Search for the cell housing the specified text and yield its [x, y] center coordinate. 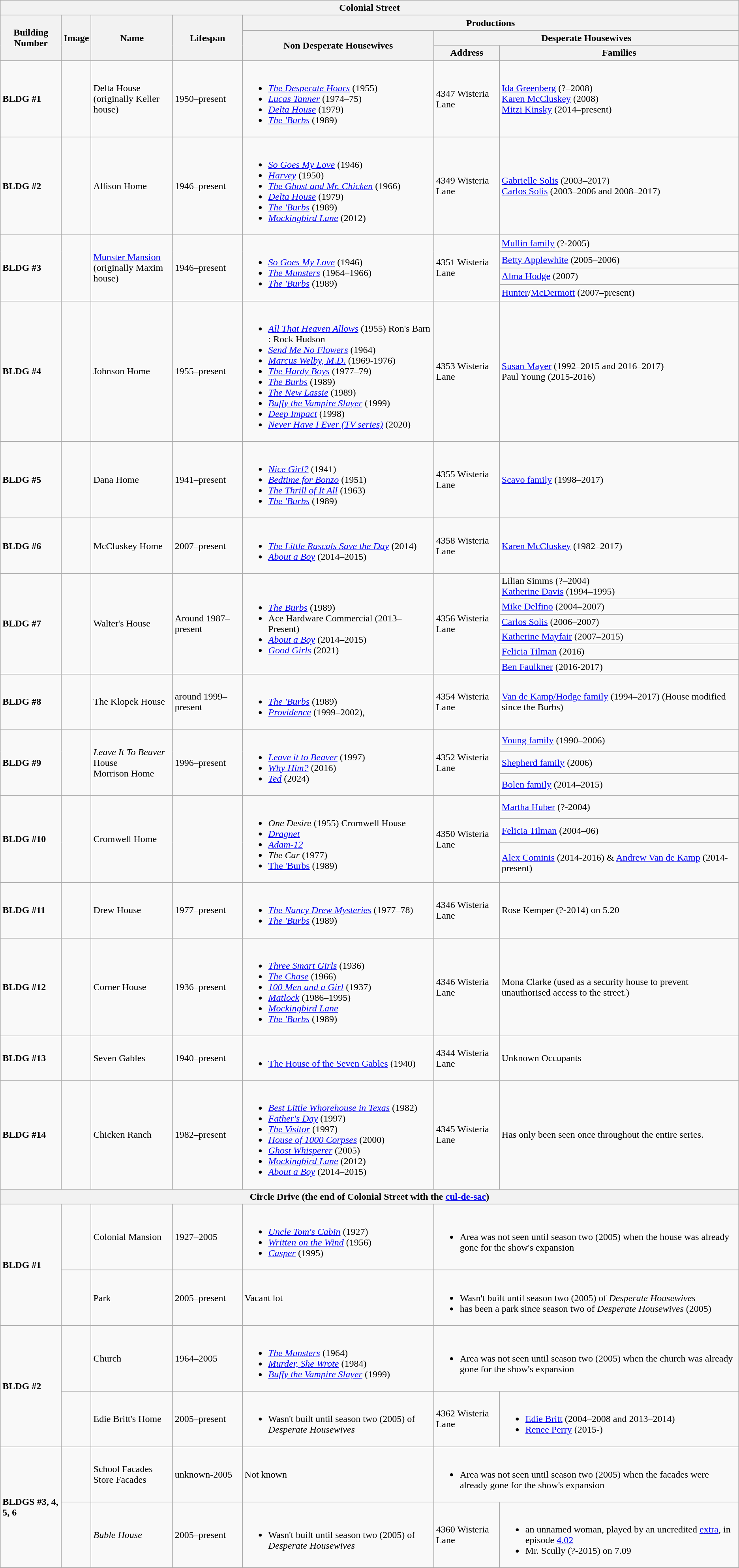
Area was not seen until season two (2005) when the house was already gone for the show's expansion [586, 1237]
Around 1987–present [208, 624]
1940–present [208, 1058]
Leave it to Beaver (1997)Why Him? (2016)Ted (2024) [338, 763]
unknown-2005 [208, 1474]
4356 Wisteria Lane [467, 624]
BLDGS #3, 4,5, 6 [31, 1507]
BLDG #10 [31, 839]
The Munsters (1964)Murder, She Wrote (1984)Buffy the Vampire Slayer (1999) [338, 1358]
Wasn't built until season two (2005) of Desperate Housewiveshas been a park since season two of Desperate Housewives (2005) [586, 1298]
Desperate Housewives [586, 38]
Edie Britt's Home [132, 1419]
1927–2005 [208, 1237]
Katherine Mayfair (2007–2015) [619, 637]
4350 Wisteria Lane [467, 839]
1982–present [208, 1135]
BLDG #13 [31, 1058]
The Burbs (1989)Ace Hardware Commercial (2013–Present)About a Boy (2014–2015)Good Girls (2021) [338, 624]
4351 Wisteria Lane [467, 268]
2007–present [208, 546]
Church [132, 1358]
Bolen family (2014–2015) [619, 784]
Has only been seen once throughout the entire series. [619, 1135]
Not known [338, 1474]
McCluskey Home [132, 546]
Lifespan [208, 38]
BLDG #8 [31, 702]
4355 Wisteria Lane [467, 480]
1977–present [208, 910]
Lilian Simms (?–2004) Katherine Davis (1994–1995) [619, 586]
Name [132, 38]
around 1999–present [208, 702]
Chicken Ranch [132, 1135]
BLDG #7 [31, 624]
BLDG #9 [31, 763]
Delta House(originally Keller house) [132, 99]
1996–present [208, 763]
One Desire (1955) Cromwell HouseDragnetAdam-12The Car (1977)The 'Burbs (1989) [338, 839]
4358 Wisteria Lane [467, 546]
Carlos Solis (2006–2007) [619, 622]
1936–present [208, 987]
Productions [490, 23]
Hunter/McDermott (2007–present) [619, 293]
Johnson Home [132, 371]
School FacadesStore Facades [132, 1474]
1941–present [208, 480]
Vacant lot [338, 1298]
Colonial Street [369, 8]
The Little Rascals Save the Day (2014)About a Boy (2014–2015) [338, 546]
Building Number [31, 38]
Young family (1990–2006) [619, 741]
The 'Burbs (1989)Providence (1999–2002), [338, 702]
The Klopek House [132, 702]
4352 Wisteria Lane [467, 763]
Susan Mayer (1992–2015 and 2016–2017) Paul Young (2015-2016) [619, 371]
Uncle Tom's Cabin (1927)Written on the Wind (1956)Casper (1995) [338, 1237]
So Goes My Love (1946)The Munsters (1964–1966)The 'Burbs (1989) [338, 268]
Cromwell Home [132, 839]
1964–2005 [208, 1358]
Gabrielle Solis (2003–2017) Carlos Solis (2003–2006 and 2008–2017) [619, 186]
The Nancy Drew Mysteries (1977–78)The 'Burbs (1989) [338, 910]
4347 Wisteria Lane [467, 99]
Mike Delfino (2004–2007) [619, 606]
So Goes My Love (1946)Harvey (1950)The Ghost and Mr. Chicken (1966)Delta House (1979)The 'Burbs (1989)Mockingbird Lane (2012) [338, 186]
Munster Mansion(originally Maxim house) [132, 268]
4354 Wisteria Lane [467, 702]
BLDG #5 [31, 480]
Address [467, 53]
Edie Britt (2004–2008 and 2013–2014)Renee Perry (2015-) [619, 1419]
BLDG #6 [31, 546]
4345 Wisteria Lane [467, 1135]
Felicia Tilman (2004–06) [619, 831]
4349 Wisteria Lane [467, 186]
Image [77, 38]
Area was not seen until season two (2005) when the church was already gone for the show's expansion [586, 1358]
Non Desperate Housewives [338, 45]
Corner House [132, 987]
Dana Home [132, 480]
Park [132, 1298]
Van de Kamp/Hodge family (1994–2017) (House modified since the Burbs) [619, 702]
an unnamed woman, played by an uncredited extra, in episode 4.02Mr. Scully (?-2015) on 7.09 [619, 1535]
BLDG #11 [31, 910]
4362 Wisteria Lane [467, 1419]
Families [619, 53]
Drew House [132, 910]
1955–present [208, 371]
4360 Wisteria Lane [467, 1535]
1950–present [208, 99]
Leave It To Beaver House Morrison Home [132, 763]
Mona Clarke (used as a security house to prevent unauthorised access to the street.) [619, 987]
Ida Greenberg (?–2008) Karen McCluskey (2008) Mitzi Kinsky (2014–present) [619, 99]
Walter's House [132, 624]
Circle Drive (the end of Colonial Street with the cul-de-sac) [369, 1197]
BLDG #3 [31, 268]
BLDG #12 [31, 987]
The House of the Seven Gables (1940) [338, 1058]
4353 Wisteria Lane [467, 371]
BLDG #14 [31, 1135]
Buble House [132, 1535]
Three Smart Girls (1936)The Chase (1966)100 Men and a Girl (1937)Matlock (1986–1995)Mockingbird LaneThe 'Burbs (1989) [338, 987]
4344 Wisteria Lane [467, 1058]
Alma Hodge (2007) [619, 276]
Nice Girl? (1941)Bedtime for Bonzo (1951)The Thrill of It All (1963)The 'Burbs (1989) [338, 480]
Scavo family (1998–2017) [619, 480]
Unknown Occupants [619, 1058]
Felicia Tilman (2016) [619, 652]
Area was not seen until season two (2005) when the facades were already gone for the show's expansion [586, 1474]
The Desperate Hours (1955)Lucas Tanner (1974–75)Delta House (1979)The 'Burbs (1989) [338, 99]
Allison Home [132, 186]
Martha Huber (?-2004) [619, 807]
Colonial Mansion [132, 1237]
Ben Faulkner (2016-2017) [619, 667]
Betty Applewhite (2005–2006) [619, 260]
Karen McCluskey (1982–2017) [619, 546]
Shepherd family (2006) [619, 763]
Mullin family (?-2005) [619, 243]
Seven Gables [132, 1058]
Alex Cominis (2014-2016) & Andrew Van de Kamp (2014-present) [619, 863]
Rose Kemper (?-2014) on 5.20 [619, 910]
BLDG #4 [31, 371]
